Capture the cell that displays the provided text and extract its (X, Y) central coordinate. 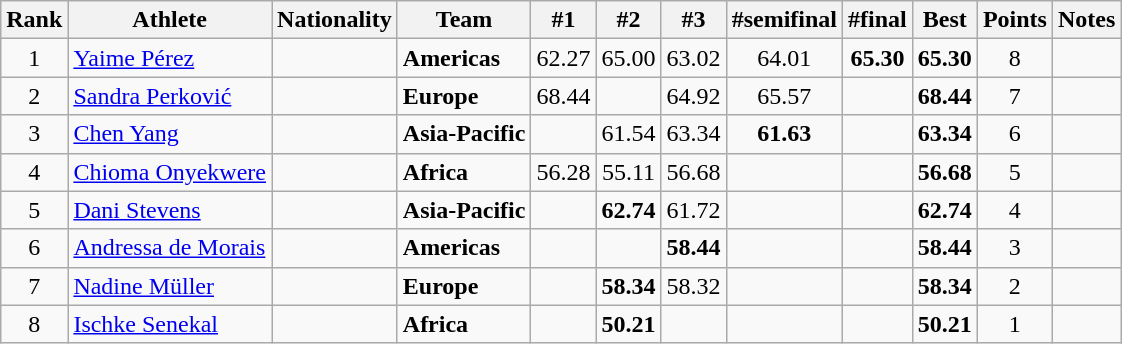
58.32 (694, 286)
65.00 (628, 58)
Chioma Onyekwere (170, 172)
65.57 (784, 96)
61.72 (694, 210)
Yaime Pérez (170, 58)
Points (1014, 20)
Nadine Müller (170, 286)
Rank (34, 20)
61.63 (784, 134)
64.92 (694, 96)
#1 (564, 20)
Ischke Senekal (170, 324)
61.54 (628, 134)
#2 (628, 20)
62.27 (564, 58)
64.01 (784, 58)
Chen Yang (170, 134)
#final (878, 20)
Dani Stevens (170, 210)
#semifinal (784, 20)
Andressa de Morais (170, 248)
Athlete (170, 20)
#3 (694, 20)
55.11 (628, 172)
Sandra Perković (170, 96)
Notes (1086, 20)
Team (464, 20)
Best (944, 20)
56.28 (564, 172)
Nationality (335, 20)
63.02 (694, 58)
